Find where the given text appears and provide that cell's center as (X, Y) coordinate. 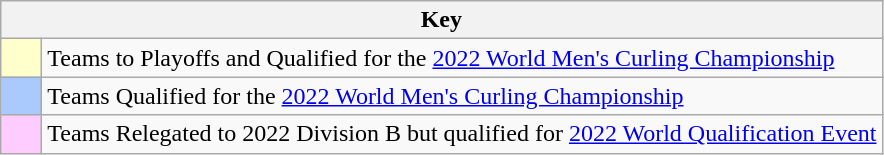
Teams to Playoffs and Qualified for the 2022 World Men's Curling Championship (462, 58)
Teams Qualified for the 2022 World Men's Curling Championship (462, 96)
Teams Relegated to 2022 Division B but qualified for 2022 World Qualification Event (462, 134)
Key (442, 20)
